Detect which cell encompasses the target text, then output its [x, y] center coordinate. 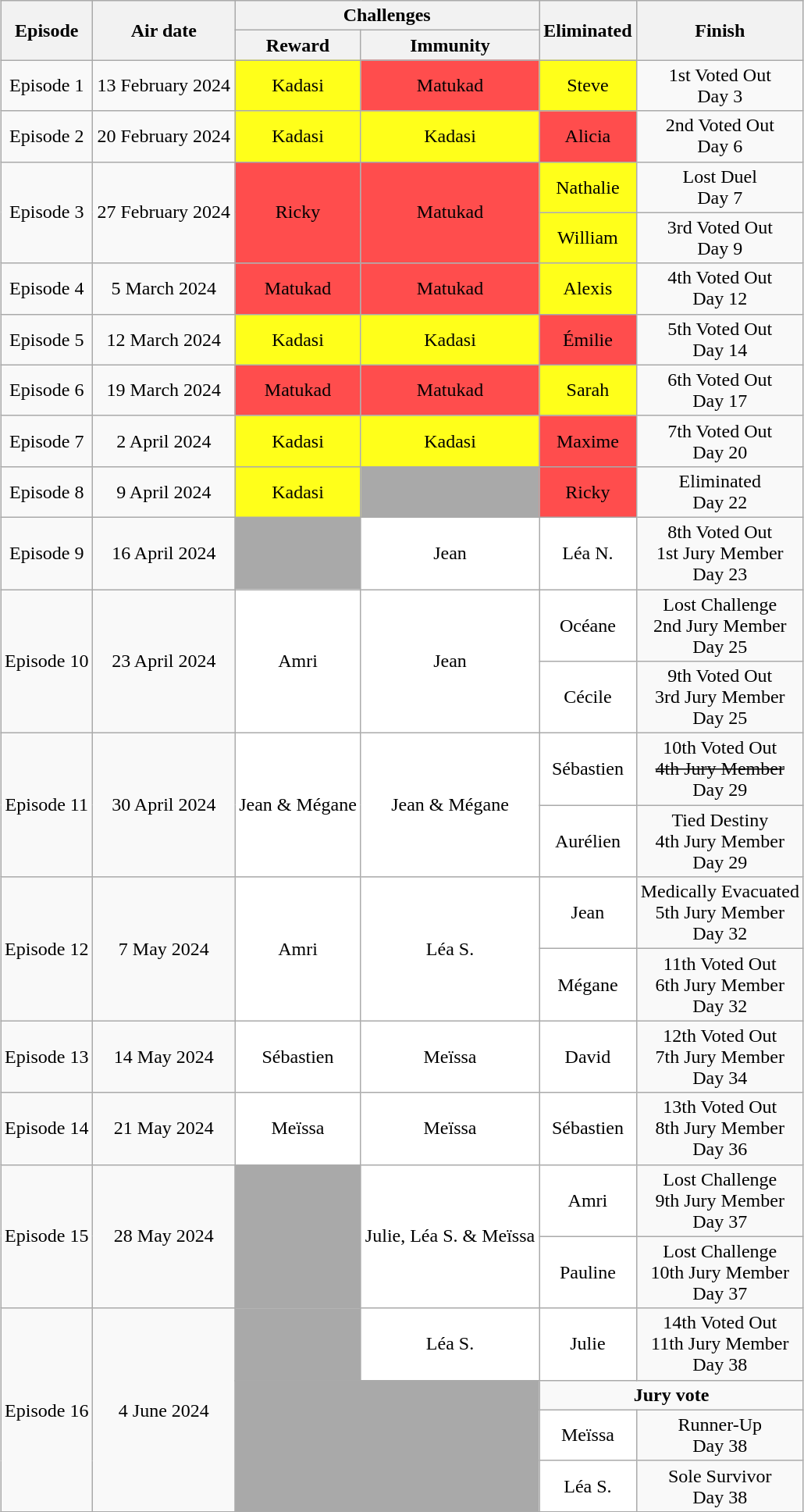
David [588, 1057]
Episode 12 [47, 949]
Finish [720, 30]
Léa N. [588, 553]
Lost Challenge10th Jury MemberDay 37 [720, 1272]
14th Voted Out11th Jury MemberDay 38 [720, 1344]
Episode 11 [47, 805]
Steve [588, 86]
Julie [588, 1344]
12 March 2024 [164, 339]
23 April 2024 [164, 661]
21 May 2024 [164, 1129]
14 May 2024 [164, 1057]
Immunity [450, 45]
Medically Evacuated5th Jury MemberDay 32 [720, 913]
Episode 3 [47, 212]
Julie, Léa S. & Meïssa [450, 1236]
19 March 2024 [164, 390]
Episode 7 [47, 440]
28 May 2024 [164, 1236]
Tied Destiny4th Jury MemberDay 29 [720, 841]
Episode 1 [47, 86]
9 April 2024 [164, 492]
Pauline [588, 1272]
Alexis [588, 289]
1st Voted OutDay 3 [720, 86]
Lost Challenge2nd Jury MemberDay 25 [720, 625]
13 February 2024 [164, 86]
13th Voted Out8th Jury MemberDay 36 [720, 1129]
EliminatedDay 22 [720, 492]
Nathalie [588, 187]
5th Voted OutDay 14 [720, 339]
Air date [164, 30]
7 May 2024 [164, 949]
Sole SurvivorDay 38 [720, 1485]
7th Voted OutDay 20 [720, 440]
5 March 2024 [164, 289]
2nd Voted OutDay 6 [720, 136]
2 April 2024 [164, 440]
Océane [588, 625]
Episode 14 [47, 1129]
4 June 2024 [164, 1410]
3rd Voted OutDay 9 [720, 237]
12th Voted Out7th Jury MemberDay 34 [720, 1057]
William [588, 237]
20 February 2024 [164, 136]
Episode 13 [47, 1057]
10th Voted Out4th Jury MemberDay 29 [720, 769]
9th Voted Out3rd Jury MemberDay 25 [720, 697]
Episode 15 [47, 1236]
30 April 2024 [164, 805]
Runner-UpDay 38 [720, 1435]
Alicia [588, 136]
Episode 16 [47, 1410]
Episode 8 [47, 492]
Maxime [588, 440]
Episode 10 [47, 661]
Episode 4 [47, 289]
Episode 6 [47, 390]
16 April 2024 [164, 553]
Episode [47, 30]
Episode 5 [47, 339]
Jury vote [671, 1395]
Challenges [387, 16]
Cécile [588, 697]
Reward [298, 45]
Eliminated [588, 30]
Aurélien [588, 841]
Episode 9 [47, 553]
Lost DuelDay 7 [720, 187]
Episode 2 [47, 136]
27 February 2024 [164, 212]
Lost Challenge9th Jury MemberDay 37 [720, 1200]
Mégane [588, 985]
8th Voted Out1st Jury MemberDay 23 [720, 553]
Sarah [588, 390]
Émilie [588, 339]
11th Voted Out6th Jury MemberDay 32 [720, 985]
4th Voted OutDay 12 [720, 289]
6th Voted OutDay 17 [720, 390]
